Provide the (x, y) coordinate of the cell's center where the given text is located.  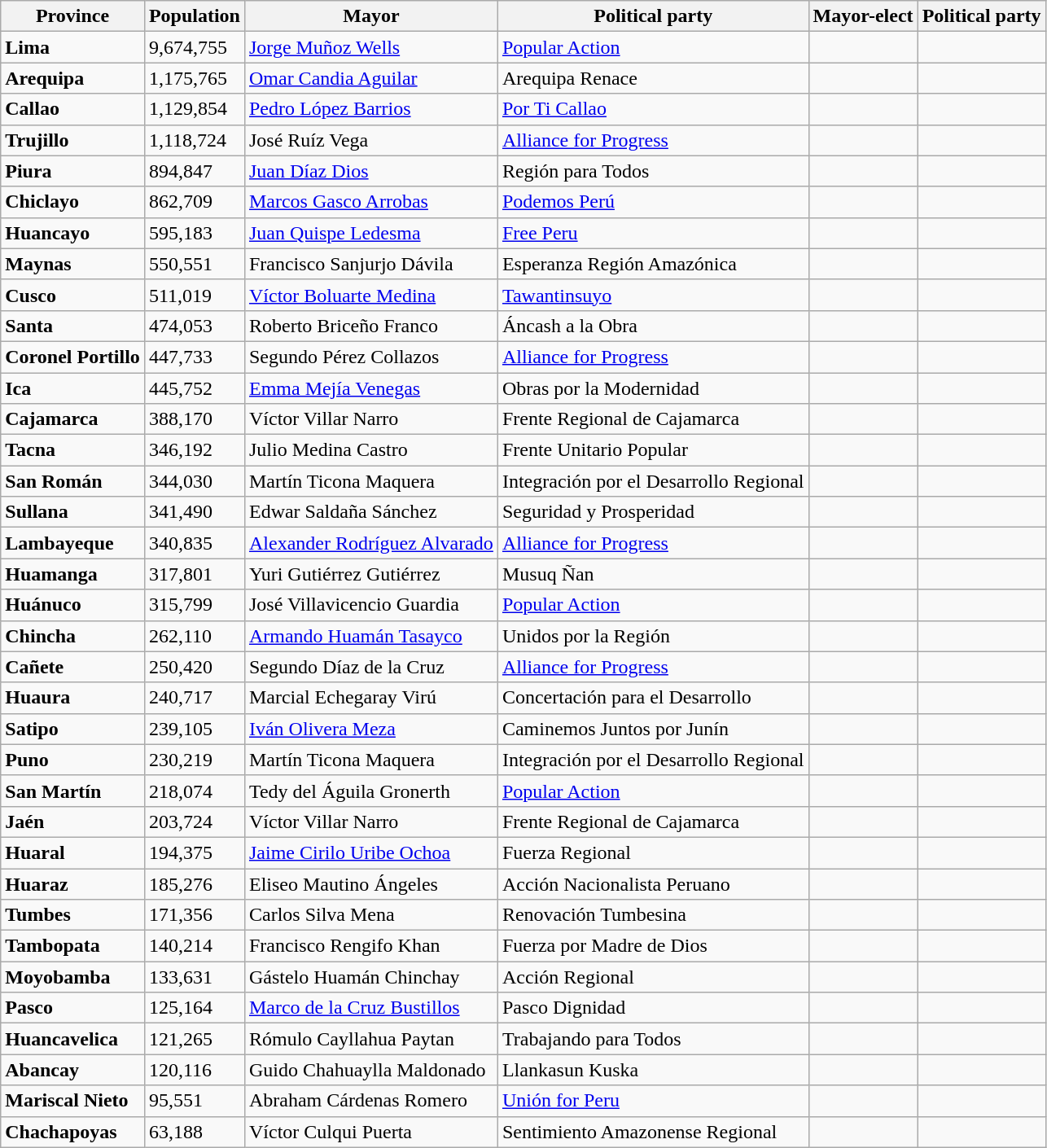
Seguridad y Prosperidad (653, 512)
Gástelo Huamán Chinchay (371, 977)
125,164 (194, 1008)
Huaura (73, 698)
Carlos Silva Mena (371, 915)
Concertación para el Desarrollo (653, 698)
140,214 (194, 946)
Chachapoyas (73, 1132)
Marco de la Cruz Bustillos (371, 1008)
Huaraz (73, 883)
Rómulo Cayllahua Paytan (371, 1039)
Alexander Rodríguez Alvarado (371, 543)
341,490 (194, 512)
1,129,854 (194, 109)
9,674,755 (194, 47)
Iván Olivera Meza (371, 729)
Podemos Perú (653, 202)
550,551 (194, 264)
Chiclayo (73, 202)
Musuq Ñan (653, 574)
Huancavelica (73, 1039)
Abancay (73, 1070)
315,799 (194, 605)
133,631 (194, 977)
Jaén (73, 822)
Moyobamba (73, 977)
Callao (73, 109)
511,019 (194, 295)
Chincha (73, 636)
1,118,724 (194, 140)
Pasco (73, 1008)
388,170 (194, 419)
Population (194, 16)
317,801 (194, 574)
Julio Medina Castro (371, 450)
Sentimiento Amazonense Regional (653, 1132)
862,709 (194, 202)
Cañete (73, 667)
Cajamarca (73, 419)
Huamanga (73, 574)
Province (73, 16)
Frente Unitario Popular (653, 450)
Tumbes (73, 915)
194,375 (194, 852)
Renovación Tumbesina (653, 915)
Región para Todos (653, 171)
Tawantinsuyo (653, 295)
239,105 (194, 729)
121,265 (194, 1039)
Víctor Boluarte Medina (371, 295)
Tambopata (73, 946)
445,752 (194, 388)
Piura (73, 171)
Unión for Peru (653, 1101)
Puno (73, 760)
Fuerza Regional (653, 852)
Maynas (73, 264)
250,420 (194, 667)
Mariscal Nieto (73, 1101)
240,717 (194, 698)
Francisco Sanjurjo Dávila (371, 264)
José Villavicencio Guardia (371, 605)
Abraham Cárdenas Romero (371, 1101)
203,724 (194, 822)
Trujillo (73, 140)
1,175,765 (194, 78)
Coronel Portillo (73, 357)
447,733 (194, 357)
Armando Huamán Tasayco (371, 636)
346,192 (194, 450)
95,551 (194, 1101)
Acción Nacionalista Peruano (653, 883)
José Ruíz Vega (371, 140)
Huaral (73, 852)
Fuerza por Madre de Dios (653, 946)
Trabajando para Todos (653, 1039)
Ica (73, 388)
Satipo (73, 729)
Sullana (73, 512)
63,188 (194, 1132)
344,030 (194, 481)
Free Peru (653, 233)
Esperanza Región Amazónica (653, 264)
Segundo Pérez Collazos (371, 357)
San Román (73, 481)
Pasco Dignidad (653, 1008)
Roberto Briceño Franco (371, 326)
Por Ti Callao (653, 109)
595,183 (194, 233)
Santa (73, 326)
Caminemos Juntos por Junín (653, 729)
185,276 (194, 883)
Pedro López Barrios (371, 109)
Áncash a la Obra (653, 326)
Juan Díaz Dios (371, 171)
Jaime Cirilo Uribe Ochoa (371, 852)
Lambayeque (73, 543)
Edwar Saldaña Sánchez (371, 512)
Omar Candia Aguilar (371, 78)
Unidos por la Región (653, 636)
Lima (73, 47)
218,074 (194, 791)
262,110 (194, 636)
Obras por la Modernidad (653, 388)
Arequipa Renace (653, 78)
Jorge Muñoz Wells (371, 47)
340,835 (194, 543)
120,116 (194, 1070)
230,219 (194, 760)
Marcial Echegaray Virú (371, 698)
Mayor (371, 16)
Emma Mejía Venegas (371, 388)
Francisco Rengifo Khan (371, 946)
Cusco (73, 295)
474,053 (194, 326)
Marcos Gasco Arrobas (371, 202)
Segundo Díaz de la Cruz (371, 667)
Huánuco (73, 605)
Arequipa (73, 78)
Guido Chahuaylla Maldonado (371, 1070)
Tacna (73, 450)
Víctor Culqui Puerta (371, 1132)
Huancayo (73, 233)
San Martín (73, 791)
Juan Quispe Ledesma (371, 233)
Eliseo Mautino Ángeles (371, 883)
Mayor-elect (863, 16)
Yuri Gutiérrez Gutiérrez (371, 574)
Tedy del Águila Gronerth (371, 791)
894,847 (194, 171)
171,356 (194, 915)
Acción Regional (653, 977)
Llankasun Kuska (653, 1070)
